Provide the (X, Y) coordinate of the cell's center where the given text is located.  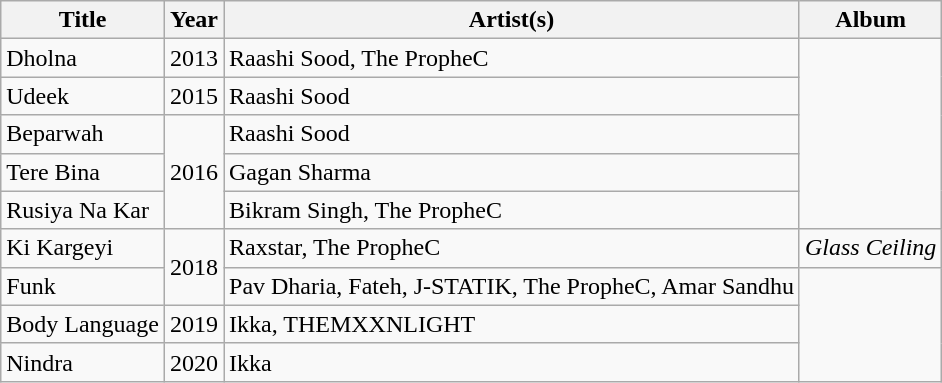
Ikka (512, 362)
Ikka, THEMXXNLIGHT (512, 324)
Pav Dharia, Fateh, J-STATIK, The PropheC, Amar Sandhu (512, 286)
Artist(s) (512, 20)
Glass Ceiling (870, 248)
Dholna (83, 58)
2020 (194, 362)
Ki Kargeyi (83, 248)
Nindra (83, 362)
Udeek (83, 96)
Body Language (83, 324)
Year (194, 20)
Gagan Sharma (512, 172)
Bikram Singh, The PropheC (512, 210)
Rusiya Na Kar (83, 210)
2018 (194, 267)
2015 (194, 96)
Raashi Sood, The PropheC (512, 58)
Title (83, 20)
2016 (194, 172)
Album (870, 20)
Tere Bina (83, 172)
Raxstar, The PropheC (512, 248)
2013 (194, 58)
2019 (194, 324)
Beparwah (83, 134)
Funk (83, 286)
